Detect which cell encompasses the target text, then output its (X, Y) center coordinate. 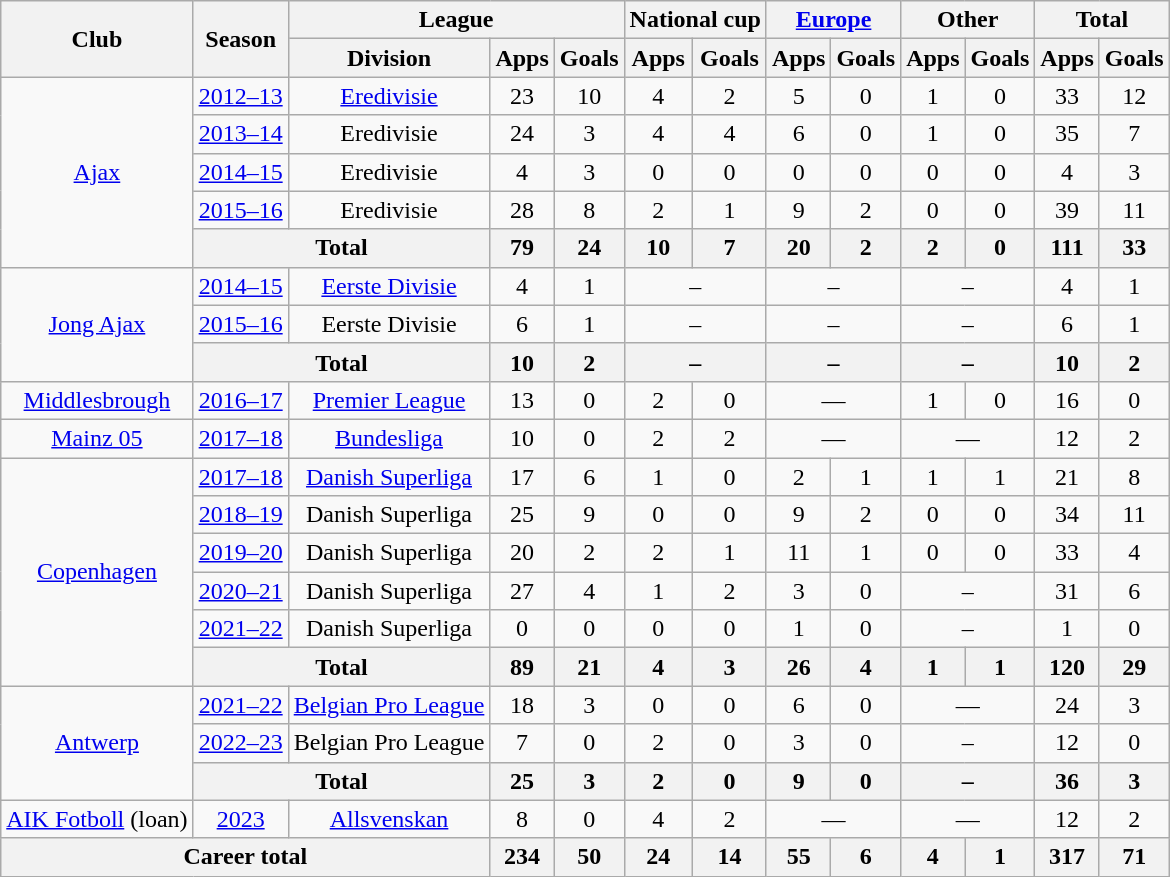
34 (1067, 515)
Antwerp (97, 743)
16 (1067, 400)
Jong Ajax (97, 324)
50 (589, 857)
2016–17 (240, 400)
Premier League (389, 400)
120 (1067, 667)
14 (729, 857)
39 (1067, 210)
2012–13 (240, 96)
Other (968, 20)
13 (522, 400)
Allsvenskan (389, 819)
Middlesbrough (97, 400)
35 (1067, 134)
55 (798, 857)
2013–14 (240, 134)
23 (522, 96)
Career total (246, 857)
2022–23 (240, 743)
79 (522, 248)
2020–21 (240, 591)
Ajax (97, 172)
Mainz 05 (97, 438)
18 (522, 705)
111 (1067, 248)
Division (389, 58)
5 (798, 96)
31 (1067, 591)
26 (798, 667)
Bundesliga (389, 438)
Club (97, 39)
Season (240, 39)
27 (522, 591)
234 (522, 857)
71 (1134, 857)
2018–19 (240, 515)
National cup (695, 20)
League (456, 20)
36 (1067, 781)
Europe (833, 20)
2023 (240, 819)
28 (522, 210)
17 (522, 477)
29 (1134, 667)
2019–20 (240, 553)
Copenhagen (97, 572)
AIK Fotboll (loan) (97, 819)
89 (522, 667)
317 (1067, 857)
